Search for the cell housing the specified text and yield its [X, Y] center coordinate. 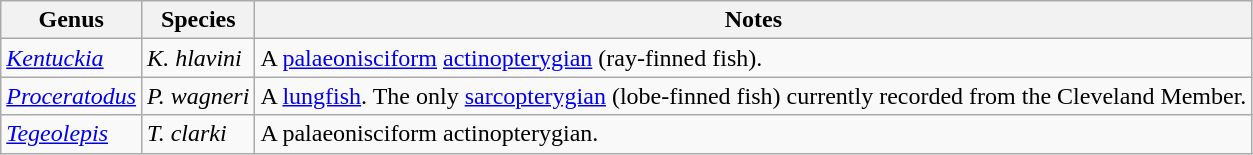
A palaeonisciform actinopterygian (ray-finned fish). [754, 58]
Species [198, 20]
T. clarki [198, 134]
A lungfish. The only sarcopterygian (lobe-finned fish) currently recorded from the Cleveland Member. [754, 96]
Kentuckia [72, 58]
P. wagneri [198, 96]
A palaeonisciform actinopterygian. [754, 134]
Genus [72, 20]
Proceratodus [72, 96]
K. hlavini [198, 58]
Tegeolepis [72, 134]
Notes [754, 20]
